Scan for the cell matching the given text and deliver its (X, Y) coordinate at center. 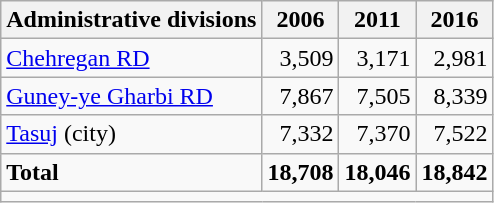
2,981 (454, 58)
Administrative divisions (132, 20)
7,370 (378, 134)
Guney-ye Gharbi RD (132, 96)
8,339 (454, 96)
2011 (378, 20)
18,708 (300, 172)
7,332 (300, 134)
7,505 (378, 96)
7,522 (454, 134)
2006 (300, 20)
3,509 (300, 58)
Chehregan RD (132, 58)
7,867 (300, 96)
2016 (454, 20)
18,842 (454, 172)
Total (132, 172)
Tasuj (city) (132, 134)
3,171 (378, 58)
18,046 (378, 172)
